Return (X, Y) of the center of cell containing provided text 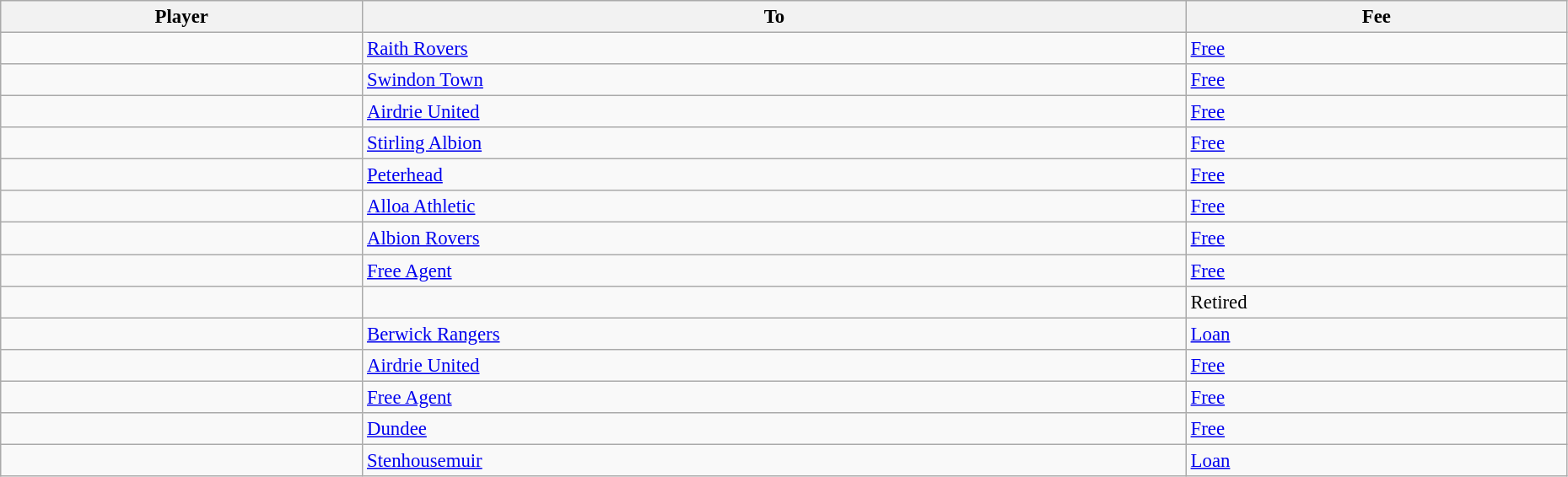
Stenhousemuir (774, 460)
Stirling Albion (774, 143)
Peterhead (774, 175)
Retired (1377, 302)
Albion Rovers (774, 238)
Swindon Town (774, 80)
Player (182, 17)
Berwick Rangers (774, 334)
Alloa Athletic (774, 206)
Dundee (774, 429)
To (774, 17)
Raith Rovers (774, 49)
Fee (1377, 17)
